Return the (X, Y) coordinate for the center point of the cell that contains the specified text.  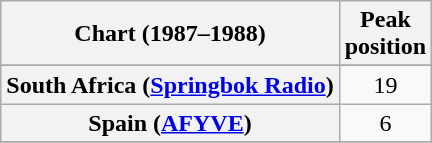
South Africa (Springbok Radio) (170, 85)
Chart (1987–1988) (170, 34)
19 (385, 85)
Peakposition (385, 34)
6 (385, 123)
Spain (AFYVE) (170, 123)
